Identify which cell holds the provided text, then report its (x, y) central coordinate. 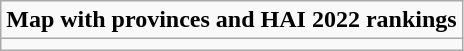
Map with provinces and HAI 2022 rankings (232, 20)
